Capture the cell that displays the provided text and extract its [x, y] central coordinate. 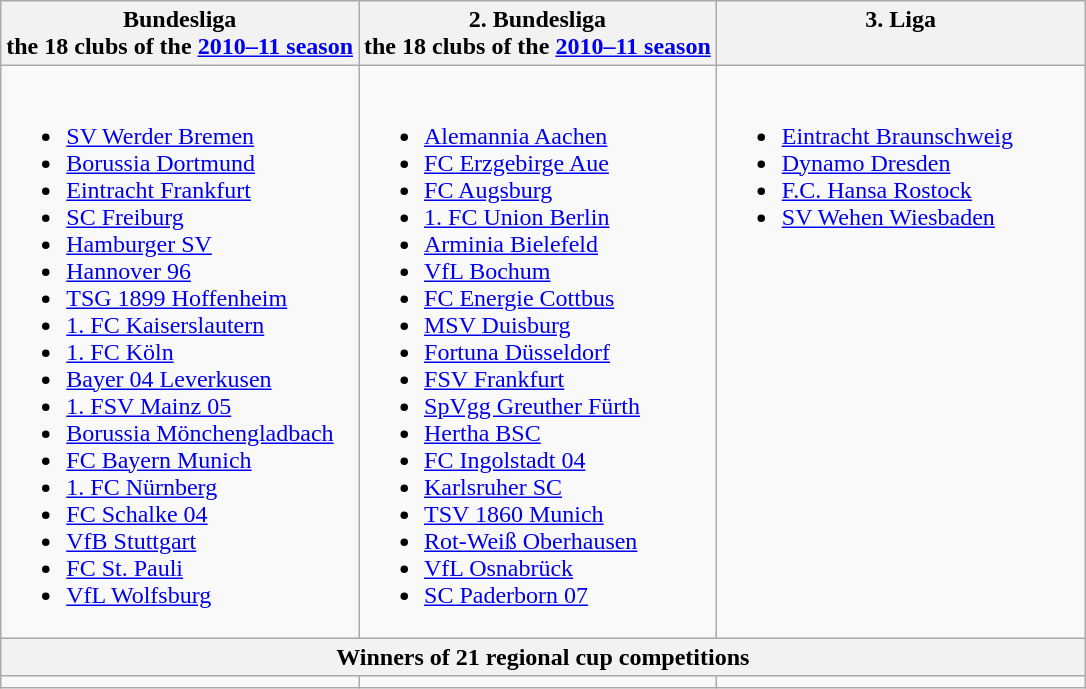
2. Bundesligathe 18 clubs of the 2010–11 season [537, 34]
Eintracht BraunschweigDynamo DresdenF.C. Hansa RostockSV Wehen Wiesbaden [900, 352]
3. Liga [900, 34]
Winners of 21 regional cup competitions [543, 657]
Bundesligathe 18 clubs of the 2010–11 season [180, 34]
